Locate the cell with the specified text and output its (X, Y) center coordinate. 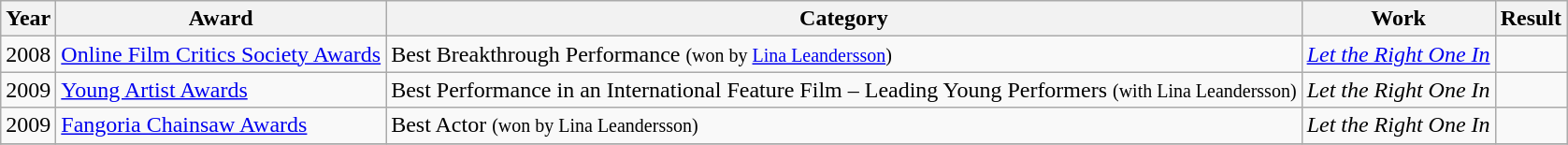
Award (221, 19)
Result (1531, 19)
Best Breakthrough Performance (won by Lina Leandersson) (843, 54)
Work (1399, 19)
Year (28, 19)
Fangoria Chainsaw Awards (221, 125)
Best Performance in an International Feature Film – Leading Young Performers (with Lina Leandersson) (843, 90)
Online Film Critics Society Awards (221, 54)
2008 (28, 54)
Category (843, 19)
Best Actor (won by Lina Leandersson) (843, 125)
Young Artist Awards (221, 90)
